Detect which cell encompasses the target text, then output its (x, y) center coordinate. 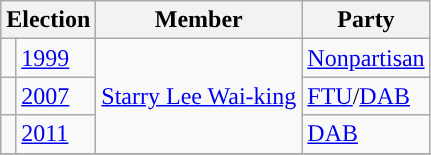
2011 (56, 134)
DAB (366, 134)
FTU/DAB (366, 96)
Election (48, 20)
1999 (56, 58)
Nonpartisan (366, 58)
Starry Lee Wai-king (199, 96)
Party (366, 20)
Member (199, 20)
2007 (56, 96)
